For the text-containing cell, return its midpoint in [x, y] coordinate format. 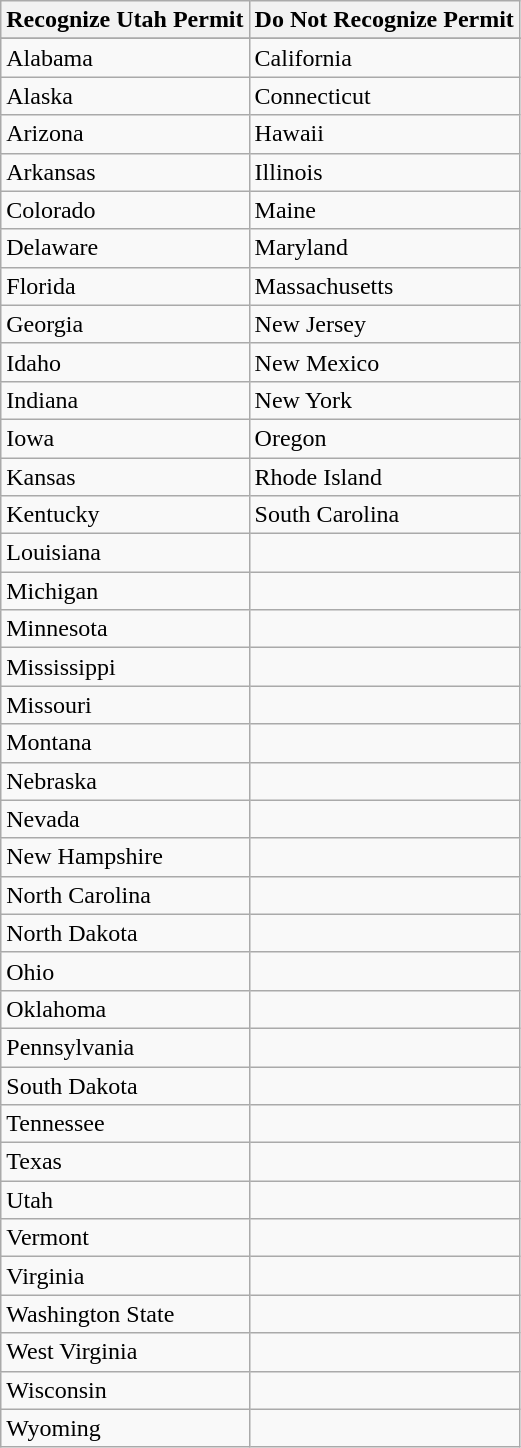
South Carolina [384, 515]
Illinois [384, 172]
Missouri [125, 705]
California [384, 58]
Idaho [125, 362]
Virginia [125, 1276]
New Mexico [384, 362]
Alabama [125, 58]
Kentucky [125, 515]
Delaware [125, 248]
Wyoming [125, 1428]
Colorado [125, 210]
Do Not Recognize Permit [384, 20]
North Dakota [125, 933]
Utah [125, 1200]
Wisconsin [125, 1390]
South Dakota [125, 1085]
Pennsylvania [125, 1047]
Rhode Island [384, 477]
Nevada [125, 819]
Indiana [125, 400]
Montana [125, 743]
Recognize Utah Permit [125, 20]
Minnesota [125, 629]
Oregon [384, 438]
Arkansas [125, 172]
Louisiana [125, 553]
North Carolina [125, 895]
Iowa [125, 438]
Maryland [384, 248]
Connecticut [384, 96]
Nebraska [125, 781]
Ohio [125, 971]
Texas [125, 1162]
New Hampshire [125, 857]
New Jersey [384, 324]
West Virginia [125, 1352]
New York [384, 400]
Oklahoma [125, 1009]
Washington State [125, 1314]
Arizona [125, 134]
Mississippi [125, 667]
Kansas [125, 477]
Maine [384, 210]
Alaska [125, 96]
Georgia [125, 324]
Florida [125, 286]
Massachusetts [384, 286]
Vermont [125, 1238]
Michigan [125, 591]
Hawaii [384, 134]
Tennessee [125, 1124]
